Find where the given text appears and provide that cell's center as [X, Y] coordinate. 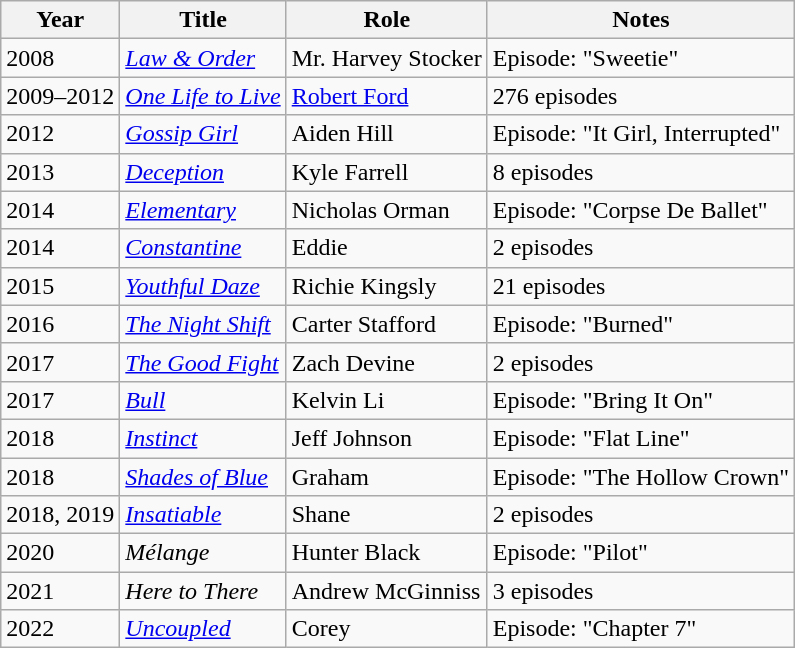
Episode: "Bring It On" [640, 400]
Hunter Black [386, 553]
Episode: "Chapter 7" [640, 629]
Andrew McGinniss [386, 591]
Episode: "Sweetie" [640, 58]
Aiden Hill [386, 134]
2016 [60, 324]
Episode: "Flat Line" [640, 438]
Role [386, 20]
2022 [60, 629]
Here to There [203, 591]
2008 [60, 58]
Bull [203, 400]
2021 [60, 591]
Episode: "Corpse De Ballet" [640, 210]
Corey [386, 629]
2018, 2019 [60, 515]
One Life to Live [203, 96]
The Night Shift [203, 324]
Mr. Harvey Stocker [386, 58]
Episode: "It Girl, Interrupted" [640, 134]
2013 [60, 172]
Year [60, 20]
Robert Ford [386, 96]
Shane [386, 515]
Zach Devine [386, 362]
8 episodes [640, 172]
Eddie [386, 248]
2009–2012 [60, 96]
Graham [386, 477]
Insatiable [203, 515]
Elementary [203, 210]
Nicholas Orman [386, 210]
Title [203, 20]
Instinct [203, 438]
Shades of Blue [203, 477]
Episode: "Burned" [640, 324]
Uncoupled [203, 629]
Gossip Girl [203, 134]
Kelvin Li [386, 400]
Law & Order [203, 58]
2015 [60, 286]
21 episodes [640, 286]
3 episodes [640, 591]
2012 [60, 134]
Richie Kingsly [386, 286]
Jeff Johnson [386, 438]
Youthful Daze [203, 286]
Constantine [203, 248]
Mélange [203, 553]
Notes [640, 20]
Carter Stafford [386, 324]
Deception [203, 172]
Episode: "Pilot" [640, 553]
276 episodes [640, 96]
The Good Fight [203, 362]
2020 [60, 553]
Episode: "The Hollow Crown" [640, 477]
Kyle Farrell [386, 172]
